Output the [x, y] coordinate of the center of the cell containing the given text.  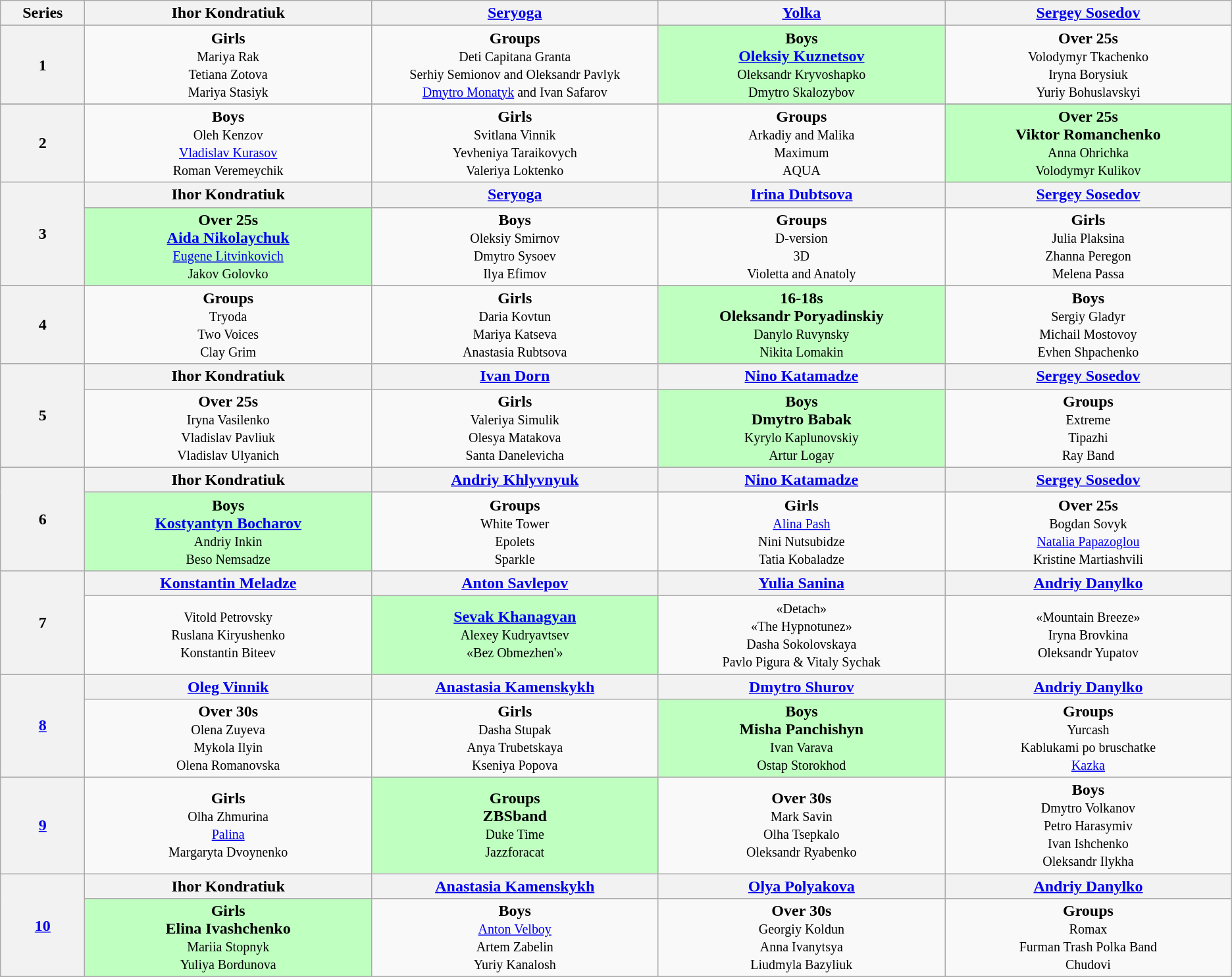
Irina Dubtsova [802, 195]
Over 25sIryna VasilenkoVladislav PavliukVladislav Ulyanich [228, 428]
BoysOleksiy KuznetsovOleksandr KryvoshapkoDmytro Skalozybov [802, 64]
Over 25sViktor RomanchenkoAnna OhrichkaVolodymyr Kulikov [1089, 143]
Over 25sVolodymyr TkachenkoIryna BorysiukYuriy Bohuslavskyi [1089, 64]
GirlsMariya RakTetiana ZotovaMariya Stasiyk [228, 64]
Olya Polyakova [802, 886]
Over 30sMark SavinOlha TsepkaloOleksandr Ryabenko [802, 826]
BoysOleh KenzovVladislav KurasovRoman Veremeychik [228, 143]
Andriy Khlyvnyuk [515, 480]
8 [43, 725]
GirlsDasha StupakAnya TrubetskayaKseniya Popova [515, 738]
16-18sOleksandr PoryadinskiyDanylo RuvynskyNikita Lomakin [802, 325]
10 [43, 925]
GirlsDaria KovtunMariya KatsevaAnastasia Rubtsova [515, 325]
1 [43, 64]
GroupsExtremeTipazhiRay Band [1089, 428]
GroupsDeti Capitana GrantaSerhiy Semionov and Oleksandr PavlykDmytro Monatyk and Ivan Safarov [515, 64]
Over 30sOlena ZuyevaMykola IlyinOlena Romanovska [228, 738]
3 [43, 234]
Series [43, 13]
BoysAnton VelboyArtem ZabelinYuriy Kanalosh [515, 938]
Over 30sGeorgiy KoldunAnna IvanytsyaLiudmyla Bazyliuk [802, 938]
GroupsRomaxFurman Trash Polka BandChudovi [1089, 938]
BoysMisha PanchishynIvan VaravaOstap Storokhod [802, 738]
7 [43, 622]
Vitold PetrovskyRuslana KiryushenkoKonstantin Biteev [228, 634]
BoysSergiy GladyrMichail MostovoyEvhen Shpachenko [1089, 325]
«Mountain Breeze»Iryna BrovkinaOleksandr Yupatov [1089, 634]
Over 25sBogdan SovykNatalia PapazoglouKristine Martiashvili [1089, 532]
GroupsD-version3DVioletta and Anatoly [802, 246]
Dmytro Shurov [802, 686]
Yulia Sanina [802, 583]
GroupsYurcashKablukami po bruschatkeKazka [1089, 738]
BoysOleksiy SmirnovDmytro SysoevIlya Efimov [515, 246]
GroupsTryodaTwo VoicesClay Grim [228, 325]
«Detach»«The Hypnotunez»Dasha SokolovskayaPavlo Pigura & Vitaly Sychak [802, 634]
BoysDmytro BabakKyrylo KaplunovskiyArtur Logay [802, 428]
Sevak KhanagyanAlexey Kudryavtsev«Bez Obmezhen'» [515, 634]
Anton Savlepov [515, 583]
2 [43, 143]
Konstantin Meladze [228, 583]
GirlsOlha ZhmurinaPalinaMargaryta Dvoynenko [228, 826]
GirlsValeriya SimulikOlesya MatakovaSanta Danelevicha [515, 428]
GirlsSvitlana VinnikYevheniya TaraikovychValeriya Loktenko [515, 143]
9 [43, 826]
BoysKostyantyn BocharovAndriy InkinBeso Nemsadze [228, 532]
5 [43, 416]
GirlsElina IvashchenkoMariia StopnykYuliya Bordunova [228, 938]
GirlsAlina PashNini NutsubidzeTatia Kobaladze [802, 532]
6 [43, 518]
GroupsWhite TowerEpoletsSparkle [515, 532]
Yolka [802, 13]
BoysDmytro VolkanovPetro HarasymivIvan IshchenkoOleksandr Ilykha [1089, 826]
GirlsJulia PlaksinaZhanna PeregonMelena Passa [1089, 246]
4 [43, 325]
Over 25sAida NikolaychukEugene LitvinkovichJakov Golovko [228, 246]
Ivan Dorn [515, 376]
GroupsZBSbandDuke TimeJazzforacat [515, 826]
GroupsArkadiy and MalikaMaximumAQUA [802, 143]
Oleg Vinnik [228, 686]
